Determine the (x, y) coordinate at the center of the cell enclosing the given text.  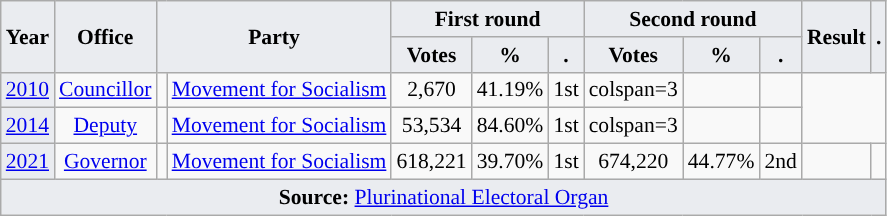
2,670 (431, 90)
2nd (780, 162)
2014 (28, 126)
53,534 (431, 126)
2021 (28, 162)
41.19% (510, 90)
44.77% (722, 162)
Governor (105, 162)
Source: Plurinational Electoral Organ (444, 197)
Second round (693, 19)
39.70% (510, 162)
2010 (28, 90)
674,220 (634, 162)
84.60% (510, 126)
Party (274, 36)
Office (105, 36)
Year (28, 36)
Result (836, 36)
First round (487, 19)
Councillor (105, 90)
Deputy (105, 126)
618,221 (431, 162)
